Find where the given text appears and provide that cell's center as (x, y) coordinate. 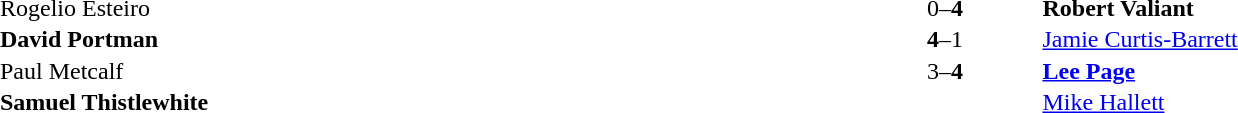
4–1 (944, 39)
3–4 (944, 71)
